Extract the (X, Y) coordinate from the center of the cell holding the provided text.  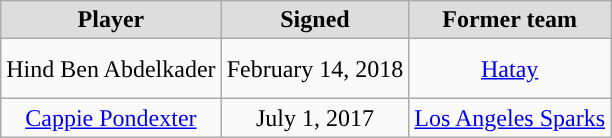
Hind Ben Abdelkader (111, 69)
July 1, 2017 (315, 118)
Cappie Pondexter (111, 118)
Los Angeles Sparks (510, 118)
Signed (315, 20)
Hatay (510, 69)
February 14, 2018 (315, 69)
Player (111, 20)
Former team (510, 20)
